Determine the (x, y) coordinate at the center of the cell enclosing the given text.  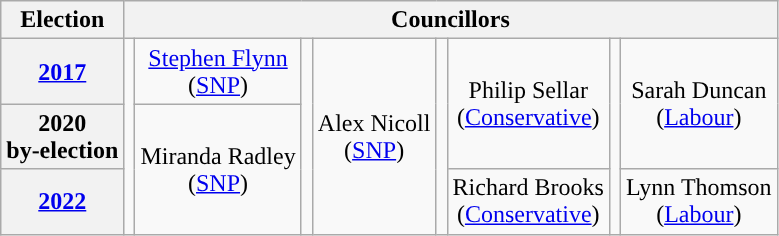
Stephen Flynn(SNP) (218, 72)
Miranda Radley(SNP) (218, 169)
2017 (62, 72)
Philip Sellar(Conservative) (528, 104)
Alex Nicoll(SNP) (374, 136)
Councillors (450, 20)
Sarah Duncan(Labour) (698, 104)
2022 (62, 202)
2020by-election (62, 136)
Lynn Thomson(Labour) (698, 202)
Election (62, 20)
Richard Brooks(Conservative) (528, 202)
